Detect which cell encompasses the target text, then output its (x, y) center coordinate. 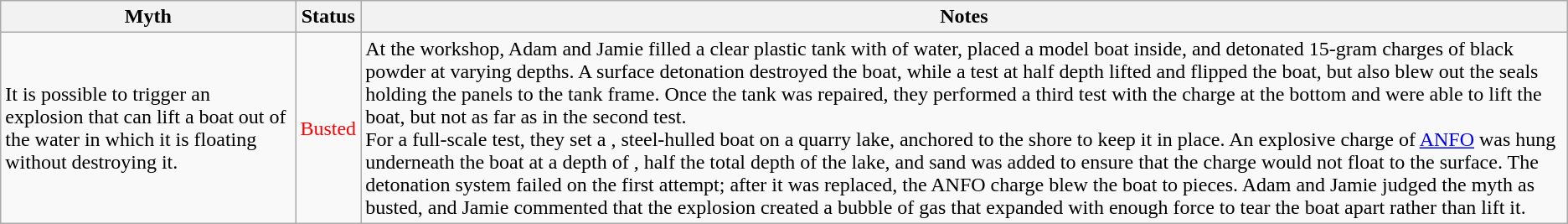
Busted (328, 128)
It is possible to trigger an explosion that can lift a boat out of the water in which it is floating without destroying it. (148, 128)
Myth (148, 17)
Status (328, 17)
Notes (965, 17)
